Pinpoint the cell where the given text exists, returning its (X, Y) midpoint coordinate. 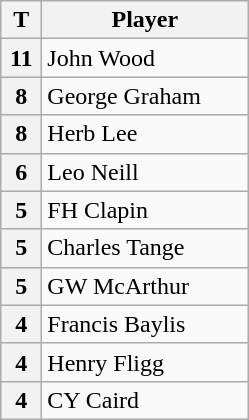
Player (145, 20)
Herb Lee (145, 134)
GW McArthur (145, 286)
CY Caird (145, 400)
11 (22, 58)
John Wood (145, 58)
Leo Neill (145, 172)
Francis Baylis (145, 324)
FH Clapin (145, 210)
6 (22, 172)
T (22, 20)
George Graham (145, 96)
Henry Fligg (145, 362)
Charles Tange (145, 248)
